Locate the cell with the specified text and output its (X, Y) center coordinate. 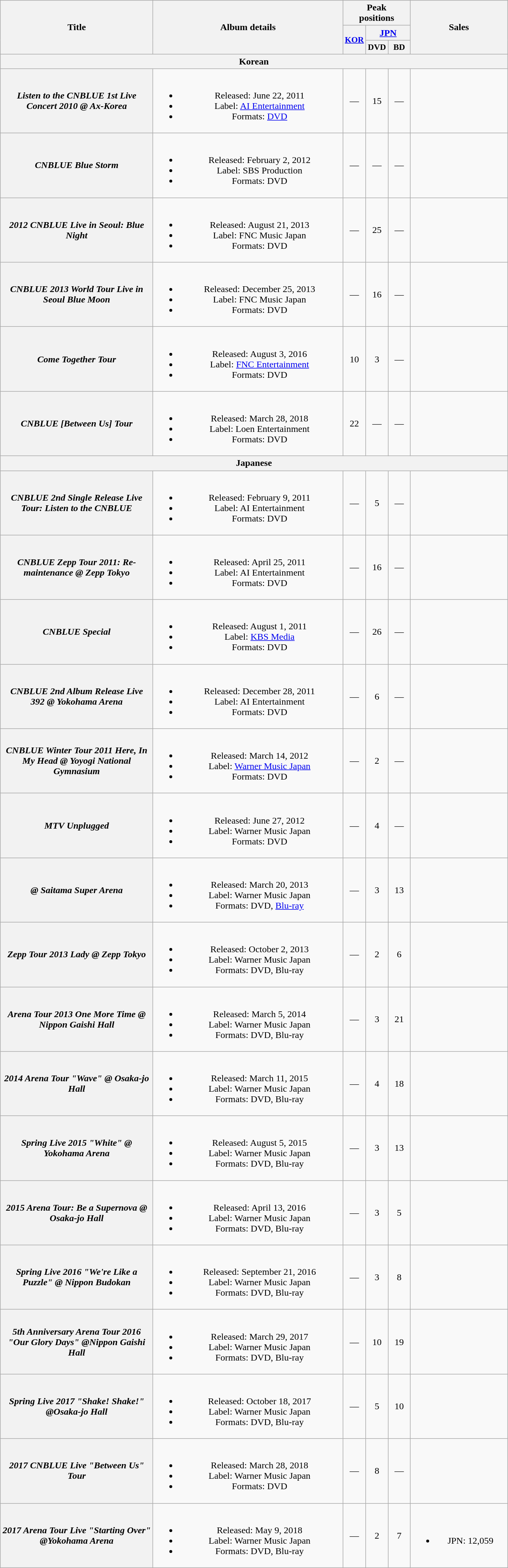
CNBLUE 2nd Album Release Live 392 @ Yokohama Arena (77, 696)
25 (377, 230)
22 (354, 423)
Spring Live 2017 "Shake! Shake!" @Osaka-jo Hall (77, 1406)
Released: December 25, 2013Label: FNC Music JapanFormats: DVD (248, 294)
2015 Arena Tour: Be a Supernova @ Osaka-jo Hall (77, 1213)
Released: March 11, 2015Label: Warner Music JapanFormats: DVD, Blu-ray (248, 1084)
18 (399, 1084)
15 (377, 101)
Album details (248, 27)
Released: August 21, 2013Label: FNC Music JapanFormats: DVD (248, 230)
@ Saitama Super Arena (77, 890)
Korean (254, 61)
Released: December 28, 2011Label: AI EntertainmentFormats: DVD (248, 696)
2017 CNBLUE Live "Between Us" Tour (77, 1471)
Title (77, 27)
Japanese (254, 463)
Released: March 20, 2013Label: Warner Music JapanFormats: DVD, Blu-ray (248, 890)
Spring Live 2015 "White" @ Yokohama Arena (77, 1148)
Come Together Tour (77, 359)
Sales (459, 27)
Spring Live 2016 "We're Like a Puzzle" @ Nippon Budokan (77, 1277)
19 (399, 1342)
DVD (377, 47)
2012 CNBLUE Live in Seoul: Blue Night (77, 230)
2014 Arena Tour "Wave" @ Osaka-jo Hall (77, 1084)
Released: April 25, 2011Label: AI EntertainmentFormats: DVD (248, 567)
Released: August 5, 2015Label: Warner Music JapanFormats: DVD, Blu-ray (248, 1148)
Released: May 9, 2018Label: Warner Music JapanFormats: DVD, Blu-ray (248, 1535)
21 (399, 1019)
7 (399, 1535)
2017 Arena Tour Live "Starting Over" @Yokohama Arena (77, 1535)
CNBLUE 2nd Single Release Live Tour: Listen to the CNBLUE (77, 503)
Released: March 28, 2018Label: Warner Music JapanFormats: DVD (248, 1471)
CNBLUE Special (77, 632)
CNBLUE Blue Storm (77, 165)
JPN (388, 33)
CNBLUE 2013 World Tour Live in Seoul Blue Moon (77, 294)
Arena Tour 2013 One More Time @ Nippon Gaishi Hall (77, 1019)
KOR (354, 40)
Released: June 22, 2011Label: AI EntertainmentFormats: DVD (248, 101)
Released: March 28, 2018Label: Loen EntertainmentFormats: DVD (248, 423)
CNBLUE Zepp Tour 2011: Re-maintenance @ Zepp Tokyo (77, 567)
BD (399, 47)
CNBLUE Winter Tour 2011 Here, In My Head @ Yoyogi National Gymnasium (77, 761)
5th Anniversary Arena Tour 2016 "Our Glory Days" @Nippon Gaishi Hall (77, 1342)
Zepp Tour 2013 Lady @ Zepp Tokyo (77, 954)
MTV Unplugged (77, 825)
Released: August 3, 2016Label: FNC EntertainmentFormats: DVD (248, 359)
Released: October 18, 2017Label: Warner Music JapanFormats: DVD, Blu-ray (248, 1406)
Listen to the CNBLUE 1st Live Concert 2010 @ Ax-Korea (77, 101)
Released: August 1, 2011Label: KBS MediaFormats: DVD (248, 632)
Released: March 14, 2012Label: Warner Music JapanFormats: DVD (248, 761)
Released: October 2, 2013Label: Warner Music JapanFormats: DVD, Blu-ray (248, 954)
CNBLUE [Between Us] Tour (77, 423)
Released: June 27, 2012Label: Warner Music JapanFormats: DVD (248, 825)
Released: September 21, 2016Label: Warner Music JapanFormats: DVD, Blu-ray (248, 1277)
Released: February 9, 2011Label: AI EntertainmentFormats: DVD (248, 503)
Released: February 2, 2012Label: SBS ProductionFormats: DVD (248, 165)
Released: March 29, 2017Label: Warner Music JapanFormats: DVD, Blu-ray (248, 1342)
Peakpositions (377, 13)
Released: March 5, 2014Label: Warner Music JapanFormats: DVD, Blu-ray (248, 1019)
26 (377, 632)
JPN: 12,059 (459, 1535)
Released: April 13, 2016Label: Warner Music JapanFormats: DVD, Blu-ray (248, 1213)
